Locate the cell with the specified text and output its (x, y) center coordinate. 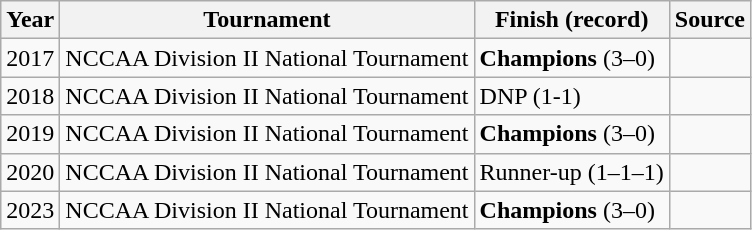
2020 (30, 172)
Year (30, 20)
Runner-up (1–1–1) (572, 172)
Tournament (267, 20)
DNP (1-1) (572, 96)
2019 (30, 134)
2017 (30, 58)
2023 (30, 210)
2018 (30, 96)
Finish (record) (572, 20)
Source (710, 20)
